Locate the cell with the specified text and output its [X, Y] center coordinate. 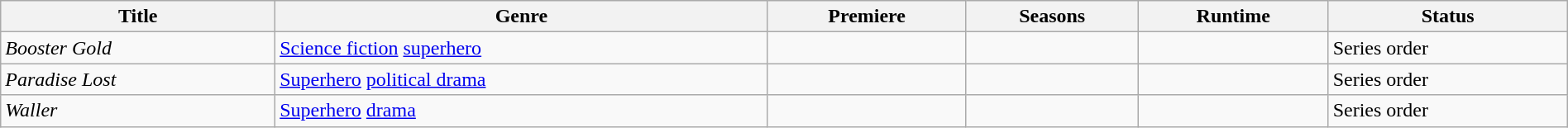
Status [1447, 17]
Premiere [867, 17]
Waller [138, 111]
Paradise Lost [138, 79]
Superhero drama [522, 111]
Seasons [1052, 17]
Superhero political drama [522, 79]
Booster Gold [138, 48]
Title [138, 17]
Genre [522, 17]
Runtime [1233, 17]
Science fiction superhero [522, 48]
